Return (x, y) of the center of cell containing provided text 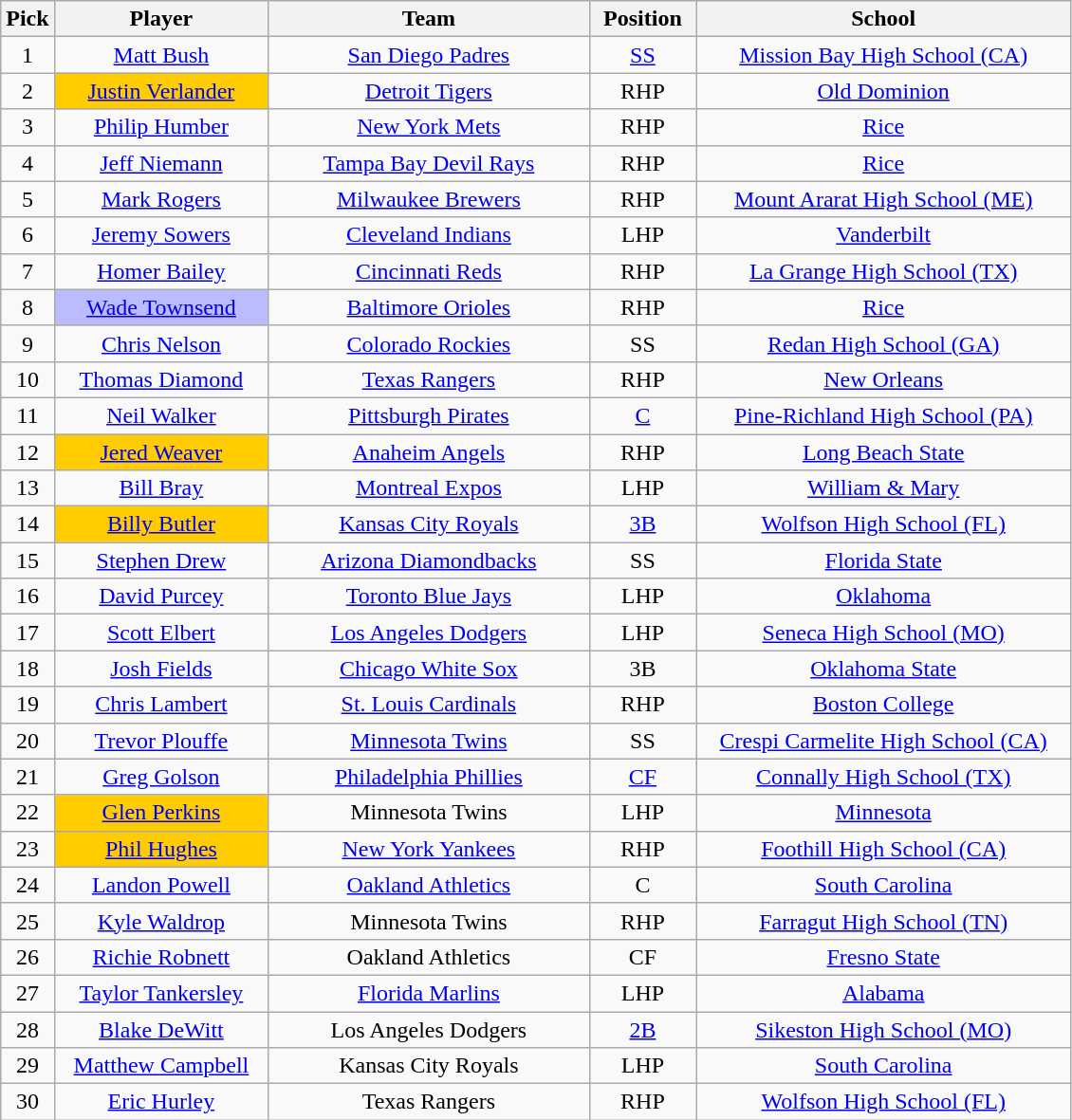
Glen Perkins (161, 813)
Connally High School (TX) (884, 777)
New York Mets (429, 127)
13 (28, 488)
30 (28, 1102)
Scott Elbert (161, 633)
Stephen Drew (161, 560)
Landon Powell (161, 885)
Long Beach State (884, 452)
Pine-Richland High School (PA) (884, 415)
Billy Butler (161, 524)
Old Dominion (884, 91)
Florida Marlins (429, 993)
2B (643, 1029)
Baltimore Orioles (429, 307)
Chris Lambert (161, 705)
12 (28, 452)
Toronto Blue Jays (429, 597)
Matt Bush (161, 55)
St. Louis Cardinals (429, 705)
Seneca High School (MO) (884, 633)
27 (28, 993)
Mission Bay High School (CA) (884, 55)
Jered Weaver (161, 452)
23 (28, 849)
Philip Humber (161, 127)
21 (28, 777)
22 (28, 813)
Anaheim Angels (429, 452)
8 (28, 307)
6 (28, 235)
Cleveland Indians (429, 235)
7 (28, 271)
La Grange High School (TX) (884, 271)
Matthew Campbell (161, 1066)
Chicago White Sox (429, 669)
Farragut High School (TN) (884, 921)
25 (28, 921)
10 (28, 379)
Detroit Tigers (429, 91)
School (884, 19)
Arizona Diamondbacks (429, 560)
Tampa Bay Devil Rays (429, 163)
18 (28, 669)
Greg Golson (161, 777)
29 (28, 1066)
Jeremy Sowers (161, 235)
15 (28, 560)
Justin Verlander (161, 91)
Position (643, 19)
Bill Bray (161, 488)
Philadelphia Phillies (429, 777)
24 (28, 885)
Eric Hurley (161, 1102)
Phil Hughes (161, 849)
Oklahoma (884, 597)
Player (161, 19)
11 (28, 415)
5 (28, 199)
Mark Rogers (161, 199)
3 (28, 127)
1 (28, 55)
Vanderbilt (884, 235)
Minnesota (884, 813)
Mount Ararat High School (ME) (884, 199)
Pittsburgh Pirates (429, 415)
San Diego Padres (429, 55)
Chris Nelson (161, 343)
Cincinnati Reds (429, 271)
Crespi Carmelite High School (CA) (884, 741)
Florida State (884, 560)
Kyle Waldrop (161, 921)
Pick (28, 19)
Alabama (884, 993)
Fresno State (884, 957)
Josh Fields (161, 669)
Sikeston High School (MO) (884, 1029)
David Purcey (161, 597)
Montreal Expos (429, 488)
19 (28, 705)
Redan High School (GA) (884, 343)
Foothill High School (CA) (884, 849)
28 (28, 1029)
17 (28, 633)
Homer Bailey (161, 271)
Jeff Niemann (161, 163)
14 (28, 524)
Team (429, 19)
Taylor Tankersley (161, 993)
William & Mary (884, 488)
Wade Townsend (161, 307)
2 (28, 91)
Blake DeWitt (161, 1029)
9 (28, 343)
Colorado Rockies (429, 343)
Oklahoma State (884, 669)
Neil Walker (161, 415)
16 (28, 597)
Boston College (884, 705)
Trevor Plouffe (161, 741)
Richie Robnett (161, 957)
New Orleans (884, 379)
Thomas Diamond (161, 379)
20 (28, 741)
New York Yankees (429, 849)
4 (28, 163)
Milwaukee Brewers (429, 199)
26 (28, 957)
